Search for the cell housing the specified text and yield its (X, Y) center coordinate. 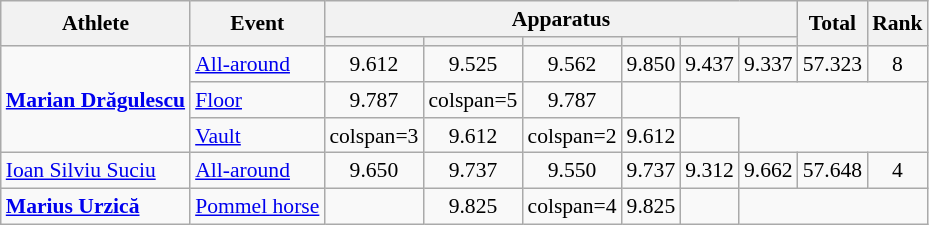
Vault (257, 136)
Rank (898, 24)
9.525 (472, 64)
9.562 (572, 64)
colspan=3 (374, 136)
9.650 (374, 171)
57.323 (832, 64)
9.850 (652, 64)
4 (898, 171)
Total (832, 24)
Event (257, 24)
colspan=2 (572, 136)
57.648 (832, 171)
Marian Drăgulescu (96, 100)
Floor (257, 100)
Ioan Silviu Suciu (96, 171)
8 (898, 64)
9.662 (768, 171)
9.437 (710, 64)
Athlete (96, 24)
colspan=5 (472, 100)
Pommel horse (257, 207)
9.337 (768, 64)
colspan=4 (572, 207)
Apparatus (560, 19)
9.312 (710, 171)
Marius Urzică (96, 207)
9.550 (572, 171)
